Return (X, Y) of the center of cell containing provided text 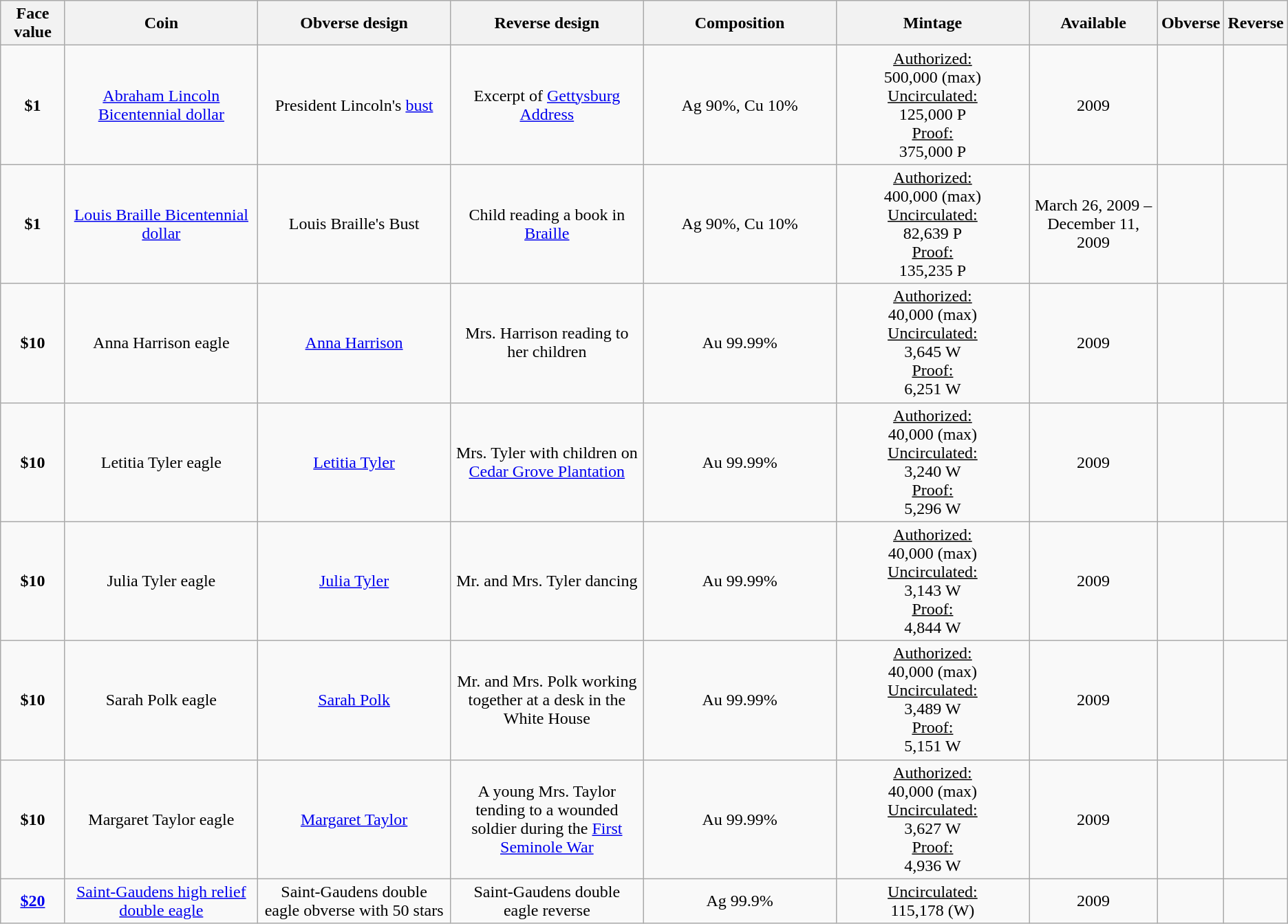
Louis Braille's Bust (354, 224)
Authorized:500,000 (max)Uncirculated:125,000 PProof:375,000 P (932, 105)
Louis Braille Bicentennial dollar (161, 224)
Letitia Tyler (354, 462)
Mrs. Harrison reading to her children (547, 343)
Reverse design (547, 23)
Abraham Lincoln Bicentennial dollar (161, 105)
Excerpt of Gettysburg Address (547, 105)
A young Mrs. Taylor tending to a wounded soldier during the First Seminole War (547, 819)
Letitia Tyler eagle (161, 462)
Sarah Polk eagle (161, 700)
Child reading a book in Braille (547, 224)
Mintage (932, 23)
Face value (33, 23)
Reverse (1256, 23)
Saint-Gaudens double eagle reverse (547, 901)
Saint-Gaudens double eagle obverse with 50 stars (354, 901)
Anna Harrison (354, 343)
Authorized:40,000 (max)Uncirculated:3,645 WProof:6,251 W (932, 343)
$20 (33, 901)
Authorized:400,000 (max)Uncirculated:82,639 PProof:135,235 P (932, 224)
Anna Harrison eagle (161, 343)
President Lincoln's bust (354, 105)
Composition (740, 23)
Obverse (1191, 23)
Authorized:40,000 (max)Uncirculated:3,143 WProof:4,844 W (932, 581)
Ag 99.9% (740, 901)
Obverse design (354, 23)
March 26, 2009 – December 11, 2009 (1094, 224)
Authorized:40,000 (max)Uncirculated:3,489 WProof:5,151 W (932, 700)
Uncirculated:115,178 (W) (932, 901)
Julia Tyler (354, 581)
Mr. and Mrs. Polk working together at a desk in the White House (547, 700)
Margaret Taylor eagle (161, 819)
Authorized:40,000 (max)Uncirculated:3,627 WProof:4,936 W (932, 819)
Mrs. Tyler with children on Cedar Grove Plantation (547, 462)
Authorized:40,000 (max)Uncirculated:3,240 WProof:5,296 W (932, 462)
Sarah Polk (354, 700)
Available (1094, 23)
Margaret Taylor (354, 819)
Coin (161, 23)
Mr. and Mrs. Tyler dancing (547, 581)
Julia Tyler eagle (161, 581)
Saint-Gaudens high relief double eagle (161, 901)
